Extract the [x, y] coordinate from the center of the cell holding the provided text.  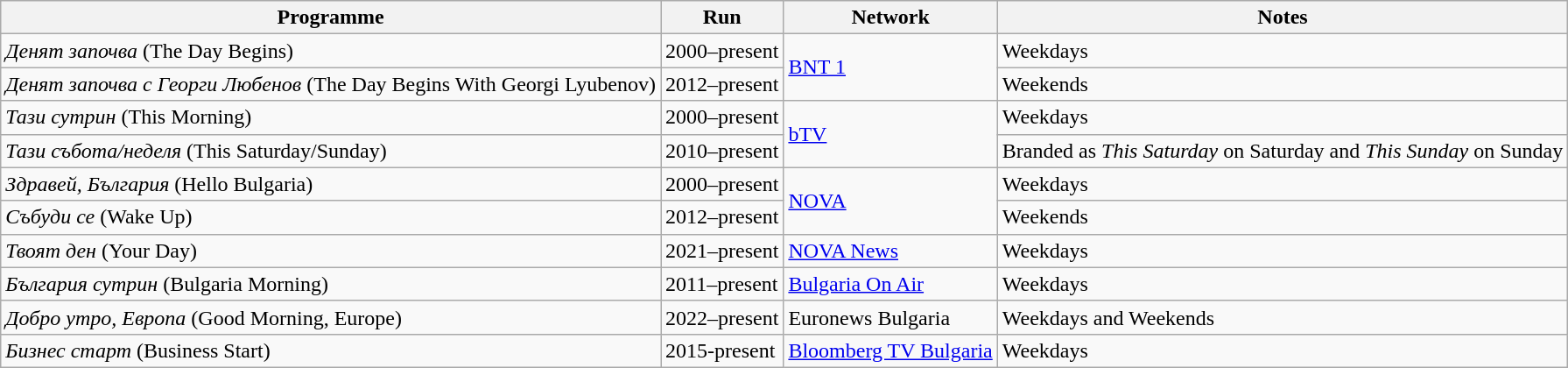
Тази сутрин (This Morning) [331, 117]
Bulgaria On Air [890, 284]
Бизнес старт (Business Start) [331, 350]
bTV [890, 134]
NOVA [890, 201]
BNT 1 [890, 67]
Денят започва с Георги Любенов (The Day Begins With Georgi Lyubenov) [331, 84]
България сутрин (Bulgaria Morning) [331, 284]
Branded as This Saturday on Saturday and This Sunday on Sunday [1282, 151]
Събуди се (Wake Up) [331, 217]
2015-present [722, 350]
Network [890, 18]
Notes [1282, 18]
Run [722, 18]
2022–present [722, 317]
2011–present [722, 284]
Денят започва (The Day Begins) [331, 51]
Weekdays and Weekends [1282, 317]
Добро утро, Европа (Good Morning, Europe) [331, 317]
Programme [331, 18]
2021–present [722, 251]
Здравей, България (Hello Bulgaria) [331, 184]
Euronews Bulgaria [890, 317]
Твоят ден (Your Day) [331, 251]
Bloomberg TV Bulgaria [890, 350]
Тази събота/неделя (This Saturday/Sunday) [331, 151]
NOVA News [890, 251]
2010–present [722, 151]
